Return (x, y) of the center of cell containing provided text 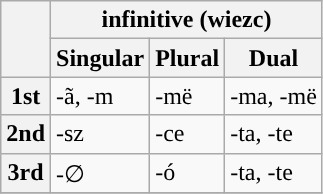
3rd (26, 173)
infinitive (wiezc) (187, 20)
2nd (26, 134)
Dual (274, 58)
-më (188, 96)
-ce (188, 134)
-ã, -m (100, 96)
Plural (188, 58)
-ó (188, 173)
-∅ (100, 173)
-ma, -më (274, 96)
-sz (100, 134)
1st (26, 96)
Singular (100, 58)
